Find where the given text appears and provide that cell's center as (x, y) coordinate. 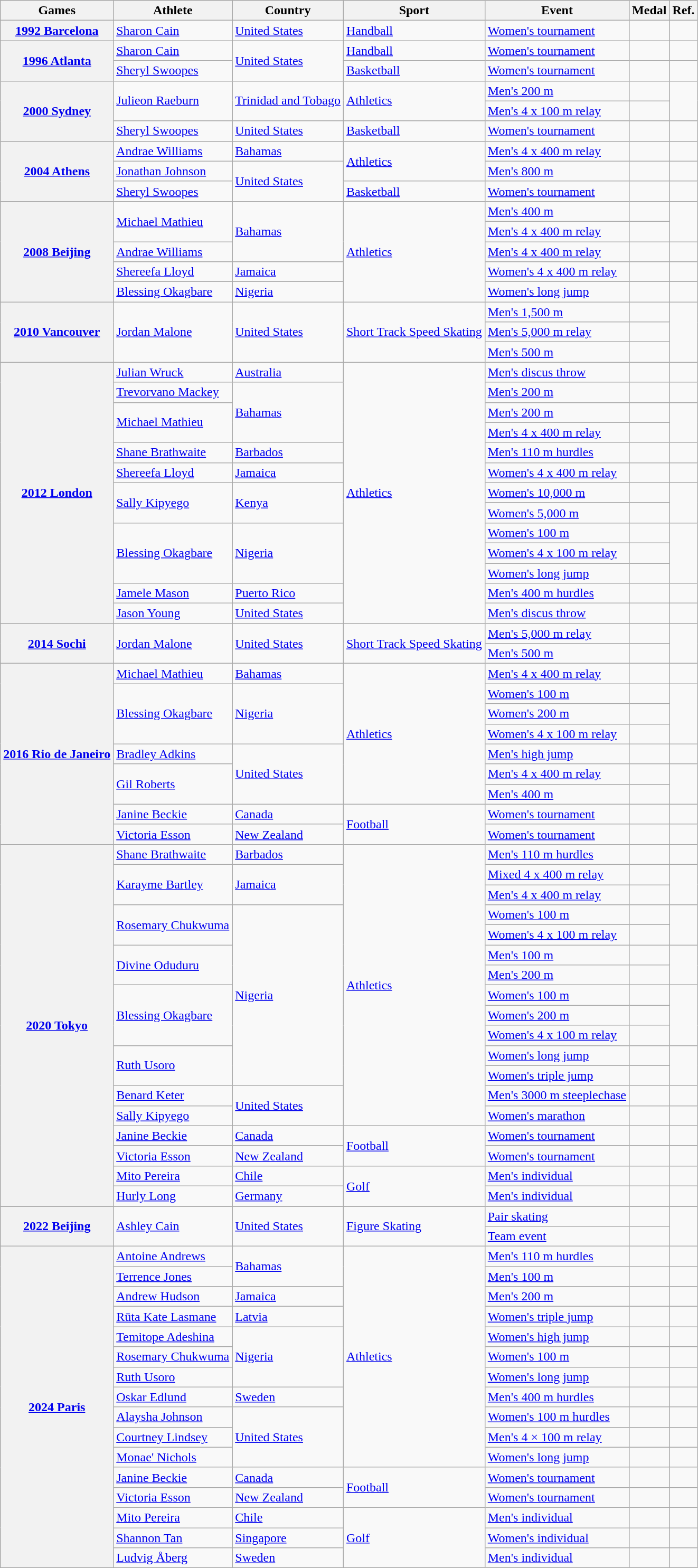
Event (556, 11)
Women's individual (556, 1538)
Alaysha Johnson (173, 1417)
Ludvig Åberg (173, 1558)
Women's 100 m hurdles (556, 1417)
Benard Keter (173, 1095)
Ashley Cain (173, 1226)
Men's 800 m (556, 171)
2010 Vancouver (57, 332)
Men's 4 × 100 m relay (556, 1437)
Monae' Nichols (173, 1457)
2016 Rio de Janeiro (57, 754)
Hurly Long (173, 1196)
2012 London (57, 493)
Puerto Rico (288, 593)
2000 Sydney (57, 111)
Andrew Hudson (173, 1297)
Bradley Adkins (173, 754)
Kenya (288, 503)
Gil Roberts (173, 784)
2020 Tokyo (57, 1025)
Women's 5,000 m (556, 513)
Australia (288, 372)
Team event (556, 1236)
Rūta Kate Lasmane (173, 1317)
Games (57, 11)
Julian Wruck (173, 372)
Jonathan Johnson (173, 171)
Shannon Tan (173, 1538)
Courtney Lindsey (173, 1437)
1992 Barcelona (57, 31)
Divine Oduduru (173, 965)
Sport (414, 11)
Medal (649, 11)
Temitope Adeshina (173, 1337)
Mixed 4 x 400 m relay (556, 874)
Trinidad and Tobago (288, 101)
2008 Beijing (57, 251)
Singapore (288, 1538)
Figure Skating (414, 1226)
Oskar Edlund (173, 1397)
Terrence Jones (173, 1277)
Antoine Andrews (173, 1257)
Men's high jump (556, 754)
Jamele Mason (173, 593)
Trevorvano Mackey (173, 392)
Germany (288, 1196)
Ref. (683, 11)
Karayme Bartley (173, 884)
Pair skating (556, 1216)
Julieon Raeburn (173, 101)
Men's 4 x 100 m relay (556, 111)
Men's 3000 m steeplechase (556, 1095)
Men's 1,500 m (556, 312)
2024 Paris (57, 1408)
2004 Athens (57, 171)
Latvia (288, 1317)
Women's 10,000 m (556, 493)
1996 Atlanta (57, 61)
Jason Young (173, 613)
2022 Beijing (57, 1226)
Women's marathon (556, 1116)
Athlete (173, 11)
Country (288, 11)
Women's high jump (556, 1337)
2014 Sochi (57, 644)
